For the text-containing cell, return its midpoint in [x, y] coordinate format. 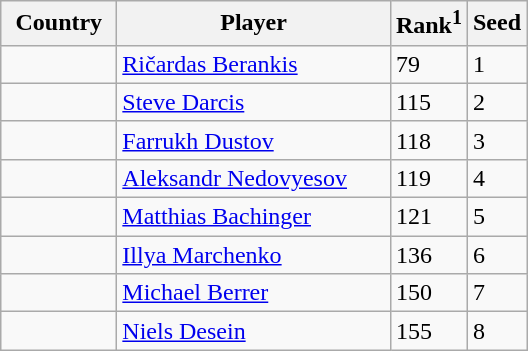
119 [428, 178]
Rank1 [428, 24]
Country [59, 24]
Steve Darcis [254, 102]
150 [428, 293]
Michael Berrer [254, 293]
Farrukh Dustov [254, 140]
Aleksandr Nedovyesov [254, 178]
79 [428, 64]
3 [496, 140]
8 [496, 331]
2 [496, 102]
121 [428, 217]
Niels Desein [254, 331]
Matthias Bachinger [254, 217]
Seed [496, 24]
6 [496, 255]
115 [428, 102]
7 [496, 293]
136 [428, 255]
Illya Marchenko [254, 255]
4 [496, 178]
Ričardas Berankis [254, 64]
155 [428, 331]
118 [428, 140]
5 [496, 217]
1 [496, 64]
Player [254, 24]
